Detect which cell encompasses the target text, then output its [X, Y] center coordinate. 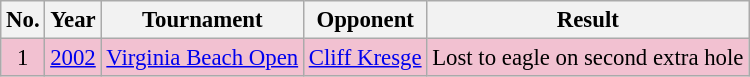
Tournament [202, 20]
No. [23, 20]
Lost to eagle on second extra hole [588, 58]
2002 [73, 58]
Virginia Beach Open [202, 58]
Opponent [364, 20]
1 [23, 58]
Cliff Kresge [364, 58]
Year [73, 20]
Result [588, 20]
